Return the [x, y] coordinate for the center point of the cell that contains the specified text.  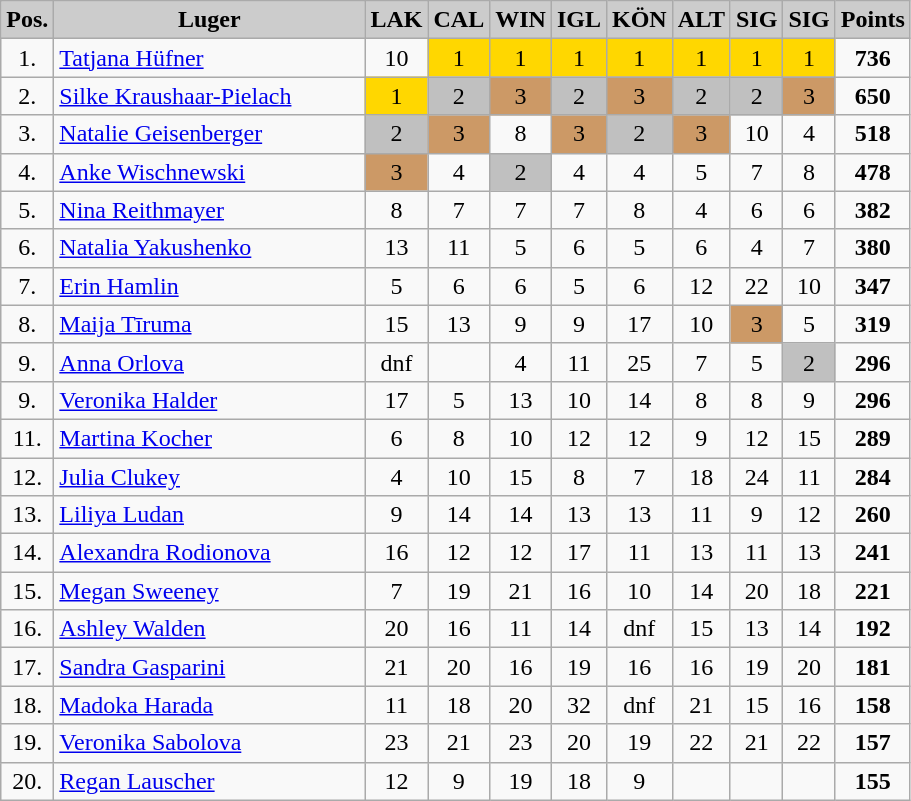
Martina Kocher [210, 438]
Natalie Geisenberger [210, 134]
Julia Clukey [210, 477]
518 [872, 134]
Silke Kraushaar-Pielach [210, 96]
478 [872, 172]
Alexandra Rodionova [210, 553]
16. [28, 629]
7. [28, 286]
18. [28, 705]
289 [872, 438]
11. [28, 438]
Regan Lauscher [210, 781]
Maija Tīruma [210, 324]
Ashley Walden [210, 629]
736 [872, 58]
20. [28, 781]
382 [872, 210]
WIN [521, 20]
LAK [396, 20]
1. [28, 58]
192 [872, 629]
221 [872, 591]
Megan Sweeney [210, 591]
Liliya Ludan [210, 515]
IGL [578, 20]
19. [28, 743]
Erin Hamlin [210, 286]
Points [872, 20]
2. [28, 96]
12. [28, 477]
181 [872, 667]
158 [872, 705]
Natalia Yakushenko [210, 248]
284 [872, 477]
8. [28, 324]
Pos. [28, 20]
380 [872, 248]
260 [872, 515]
Anke Wischnewski [210, 172]
319 [872, 324]
15. [28, 591]
KÖN [639, 20]
14. [28, 553]
24 [756, 477]
Veronika Halder [210, 400]
4. [28, 172]
32 [578, 705]
17. [28, 667]
6. [28, 248]
CAL [459, 20]
Nina Reithmayer [210, 210]
3. [28, 134]
Anna Orlova [210, 362]
155 [872, 781]
347 [872, 286]
Sandra Gasparini [210, 667]
650 [872, 96]
157 [872, 743]
5. [28, 210]
Madoka Harada [210, 705]
Luger [210, 20]
ALT [701, 20]
13. [28, 515]
241 [872, 553]
Veronika Sabolova [210, 743]
Tatjana Hüfner [210, 58]
25 [639, 362]
